Find where the given text appears and provide that cell's center as [X, Y] coordinate. 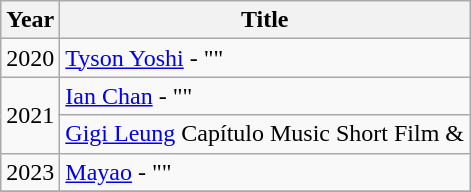
2021 [30, 115]
Year [30, 20]
Title [265, 20]
Tyson Yoshi - "" [265, 58]
Gigi Leung Capítulo Music Short Film & [265, 134]
2020 [30, 58]
Mayao - "" [265, 172]
Ian Chan - "" [265, 96]
2023 [30, 172]
